Capture the cell that displays the provided text and extract its [x, y] central coordinate. 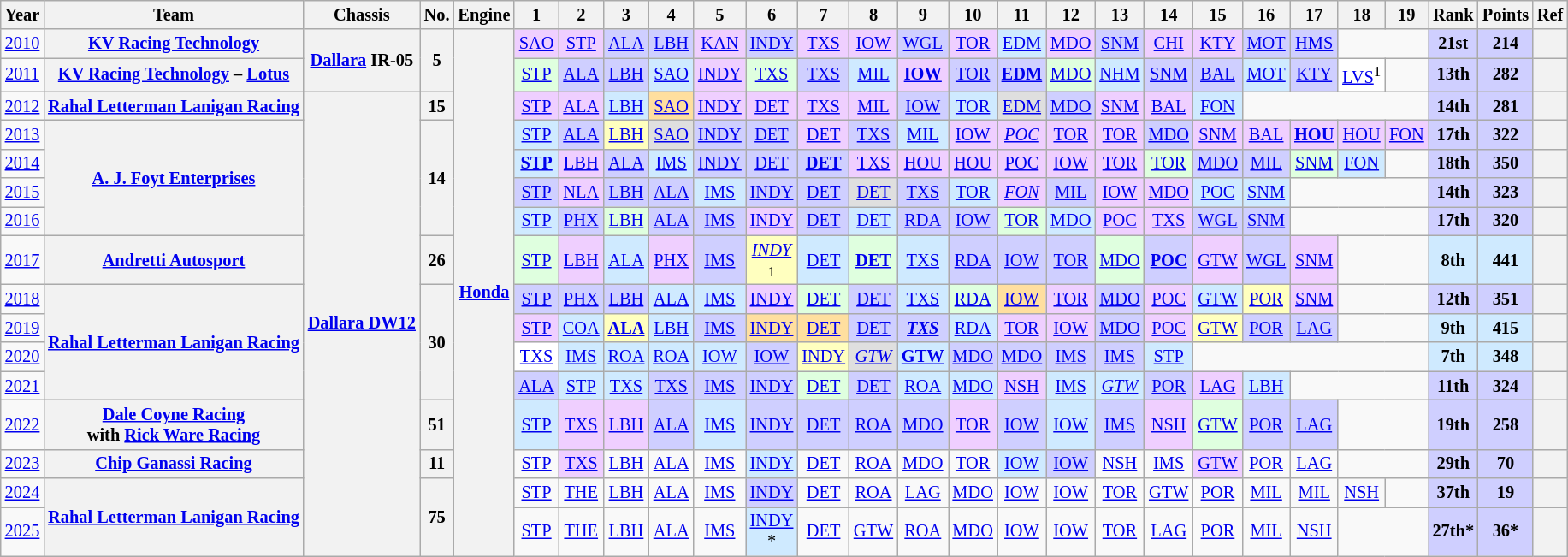
NHM [1119, 75]
Andretti Autosport [174, 260]
2024 [22, 492]
8 [873, 15]
4 [671, 15]
2017 [22, 260]
2012 [22, 106]
320 [1506, 221]
Dale Coyne Racingwith Rick Ware Racing [174, 424]
2013 [22, 134]
Ref [1550, 15]
KV Racing Technology – Lotus [174, 75]
Honda [484, 293]
351 [1506, 299]
27th* [1453, 531]
2018 [22, 299]
18th [1453, 163]
2025 [22, 531]
2023 [22, 464]
Chip Ganassi Racing [174, 464]
LVS1 [1362, 75]
2021 [22, 386]
COA [582, 328]
16 [1266, 15]
282 [1506, 75]
Team [174, 15]
322 [1506, 134]
2014 [22, 163]
Chassis [362, 15]
258 [1506, 424]
Points [1506, 15]
214 [1506, 44]
415 [1506, 328]
7th [1453, 357]
1 [536, 15]
9 [923, 15]
NLA [582, 193]
26 [437, 260]
Rank [1453, 15]
348 [1506, 357]
51 [437, 424]
350 [1506, 163]
11th [1453, 386]
A. J. Foyt Enterprises [174, 178]
6 [772, 15]
Dallara IR-05 [362, 60]
Dallara DW12 [362, 323]
8th [1453, 260]
CHI [1169, 44]
KV Racing Technology [174, 44]
19th [1453, 424]
30 [437, 342]
441 [1506, 260]
INDY* [772, 531]
KAN [720, 44]
9th [1453, 328]
281 [1506, 106]
2010 [22, 44]
2015 [22, 193]
37th [1453, 492]
12th [1453, 299]
70 [1506, 464]
3 [626, 15]
323 [1506, 193]
2011 [22, 75]
2022 [22, 424]
17 [1314, 15]
2020 [22, 357]
13th [1453, 75]
2 [582, 15]
75 [437, 517]
21st [1453, 44]
10 [973, 15]
HMS [1314, 44]
18 [1362, 15]
12 [1071, 15]
2019 [22, 328]
No. [437, 15]
7 [823, 15]
324 [1506, 386]
36* [1506, 531]
INDY1 [772, 260]
Year [22, 15]
Engine [484, 15]
29th [1453, 464]
2016 [22, 221]
13 [1119, 15]
